From the cell containing the given text, extract its center point as (x, y) coordinate. 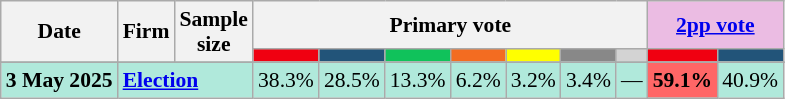
Firm (146, 32)
3.4% (588, 80)
40.9% (750, 80)
Primary vote (450, 25)
13.3% (418, 80)
2pp vote (716, 25)
3 May 2025 (60, 80)
Date (60, 32)
28.5% (352, 80)
59.1% (682, 80)
Samplesize (213, 32)
3.2% (534, 80)
— (632, 80)
6.2% (478, 80)
Election (186, 80)
38.3% (286, 80)
